Find where the given text appears and provide that cell's center as (X, Y) coordinate. 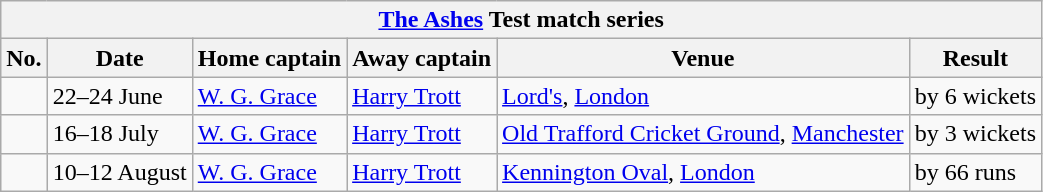
Lord's, London (704, 96)
16–18 July (120, 134)
by 66 runs (975, 172)
22–24 June (120, 96)
Away captain (422, 58)
No. (24, 58)
10–12 August (120, 172)
Kennington Oval, London (704, 172)
The Ashes Test match series (522, 20)
Home captain (269, 58)
by 3 wickets (975, 134)
Venue (704, 58)
Date (120, 58)
Old Trafford Cricket Ground, Manchester (704, 134)
Result (975, 58)
by 6 wickets (975, 96)
